From the cell containing the given text, extract its center point as [x, y] coordinate. 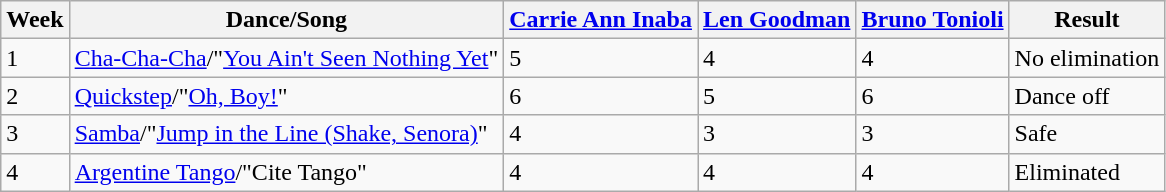
Argentine Tango/"Cite Tango" [286, 172]
Result [1087, 20]
2 [35, 96]
Dance/Song [286, 20]
1 [35, 58]
Dance off [1087, 96]
Eliminated [1087, 172]
Len Goodman [777, 20]
No elimination [1087, 58]
Safe [1087, 134]
Week [35, 20]
Cha-Cha-Cha/"You Ain't Seen Nothing Yet" [286, 58]
Samba/"Jump in the Line (Shake, Senora)" [286, 134]
Carrie Ann Inaba [601, 20]
Bruno Tonioli [932, 20]
Quickstep/"Oh, Boy!" [286, 96]
